Capture the cell that displays the provided text and extract its (X, Y) central coordinate. 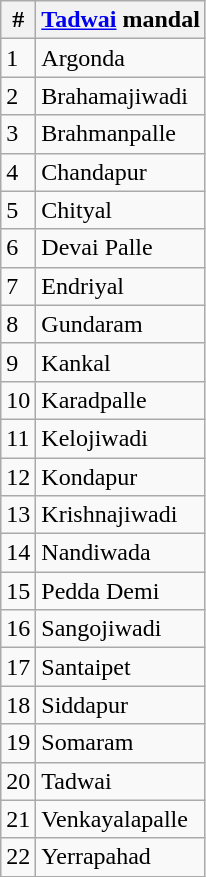
11 (18, 438)
19 (18, 743)
3 (18, 134)
18 (18, 705)
8 (18, 324)
Brahmanpalle (121, 134)
Siddapur (121, 705)
Endriyal (121, 286)
Kankal (121, 362)
20 (18, 781)
Somaram (121, 743)
7 (18, 286)
Kondapur (121, 477)
14 (18, 553)
Brahamajiwadi (121, 96)
15 (18, 591)
Tadwai (121, 781)
6 (18, 248)
1 (18, 58)
Tadwai mandal (121, 20)
Devai Palle (121, 248)
# (18, 20)
Pedda Demi (121, 591)
16 (18, 629)
5 (18, 210)
Argonda (121, 58)
9 (18, 362)
Sangojiwadi (121, 629)
21 (18, 819)
Santaipet (121, 667)
Nandiwada (121, 553)
Kelojiwadi (121, 438)
10 (18, 400)
Gundaram (121, 324)
22 (18, 857)
13 (18, 515)
Yerrapahad (121, 857)
Chandapur (121, 172)
4 (18, 172)
2 (18, 96)
Venkayalapalle (121, 819)
Krishnajiwadi (121, 515)
12 (18, 477)
17 (18, 667)
Chityal (121, 210)
Karadpalle (121, 400)
